Pinpoint the cell where the given text exists, returning its [X, Y] midpoint coordinate. 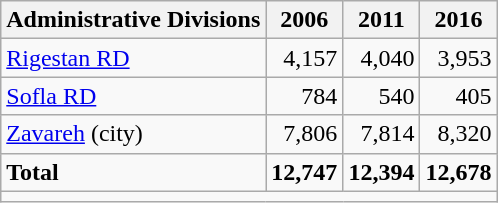
2006 [304, 20]
2016 [458, 20]
540 [382, 96]
784 [304, 96]
2011 [382, 20]
405 [458, 96]
Administrative Divisions [134, 20]
12,394 [382, 172]
Sofla RD [134, 96]
Rigestan RD [134, 58]
Total [134, 172]
12,678 [458, 172]
7,814 [382, 134]
12,747 [304, 172]
8,320 [458, 134]
7,806 [304, 134]
4,157 [304, 58]
4,040 [382, 58]
Zavareh (city) [134, 134]
3,953 [458, 58]
